Return (x, y) of the center of cell containing provided text 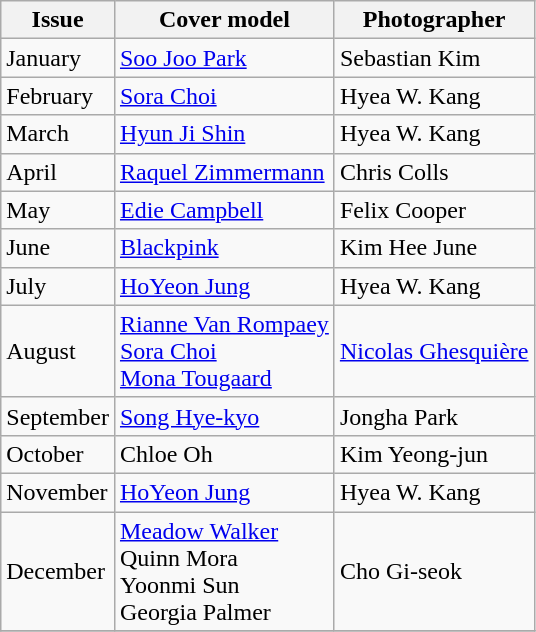
February (58, 96)
Nicolas Ghesquière (434, 351)
Felix Cooper (434, 210)
January (58, 58)
Kim Yeong-jun (434, 454)
Cover model (224, 20)
October (58, 454)
March (58, 134)
May (58, 210)
Kim Hee June (434, 248)
Raquel Zimmermann (224, 172)
Cho Gi-seok (434, 572)
June (58, 248)
Sebastian Kim (434, 58)
Jongha Park (434, 416)
Soo Joo Park (224, 58)
Meadow Walker Quinn Mora Yoonmi Sun Georgia Palmer (224, 572)
September (58, 416)
April (58, 172)
November (58, 492)
Blackpink (224, 248)
Photographer (434, 20)
Chris Colls (434, 172)
August (58, 351)
Hyun Ji Shin (224, 134)
Chloe Oh (224, 454)
Rianne Van RompaeySora ChoiMona Tougaard (224, 351)
Sora Choi (224, 96)
July (58, 286)
Song Hye-kyo (224, 416)
Edie Campbell (224, 210)
December (58, 572)
Issue (58, 20)
